Detect which cell encompasses the target text, then output its (x, y) center coordinate. 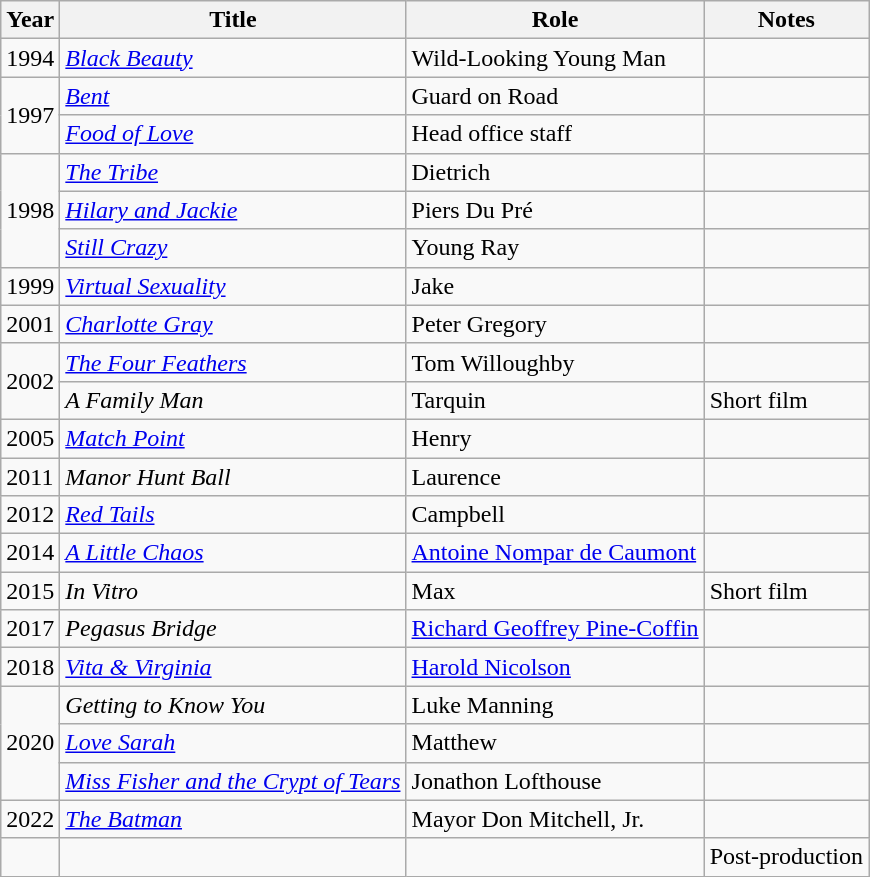
Bent (233, 96)
Antoine Nompar de Caumont (555, 553)
2005 (30, 438)
2017 (30, 629)
Red Tails (233, 515)
Henry (555, 438)
Role (555, 20)
Black Beauty (233, 58)
Year (30, 20)
Jonathon Lofthouse (555, 781)
Jake (555, 286)
Tarquin (555, 400)
2011 (30, 477)
2015 (30, 591)
Notes (786, 20)
Love Sarah (233, 743)
In Vitro (233, 591)
Harold Nicolson (555, 667)
Charlotte Gray (233, 324)
2022 (30, 819)
The Four Feathers (233, 362)
Peter Gregory (555, 324)
Guard on Road (555, 96)
Tom Willoughby (555, 362)
Piers Du Pré (555, 210)
A Family Man (233, 400)
1997 (30, 115)
2018 (30, 667)
2001 (30, 324)
Max (555, 591)
Virtual Sexuality (233, 286)
Dietrich (555, 172)
Luke Manning (555, 705)
Laurence (555, 477)
Pegasus Bridge (233, 629)
Hilary and Jackie (233, 210)
Richard Geoffrey Pine-Coffin (555, 629)
Campbell (555, 515)
Food of Love (233, 134)
1999 (30, 286)
2020 (30, 743)
Manor Hunt Ball (233, 477)
Matthew (555, 743)
1998 (30, 210)
The Tribe (233, 172)
Mayor Don Mitchell, Jr. (555, 819)
Miss Fisher and the Crypt of Tears (233, 781)
Match Point (233, 438)
Getting to Know You (233, 705)
2002 (30, 381)
Post-production (786, 857)
A Little Chaos (233, 553)
Wild-Looking Young Man (555, 58)
Head office staff (555, 134)
1994 (30, 58)
2014 (30, 553)
2012 (30, 515)
Title (233, 20)
Still Crazy (233, 248)
Young Ray (555, 248)
Vita & Virginia (233, 667)
The Batman (233, 819)
